Output the (x, y) coordinate of the center of the cell containing the given text.  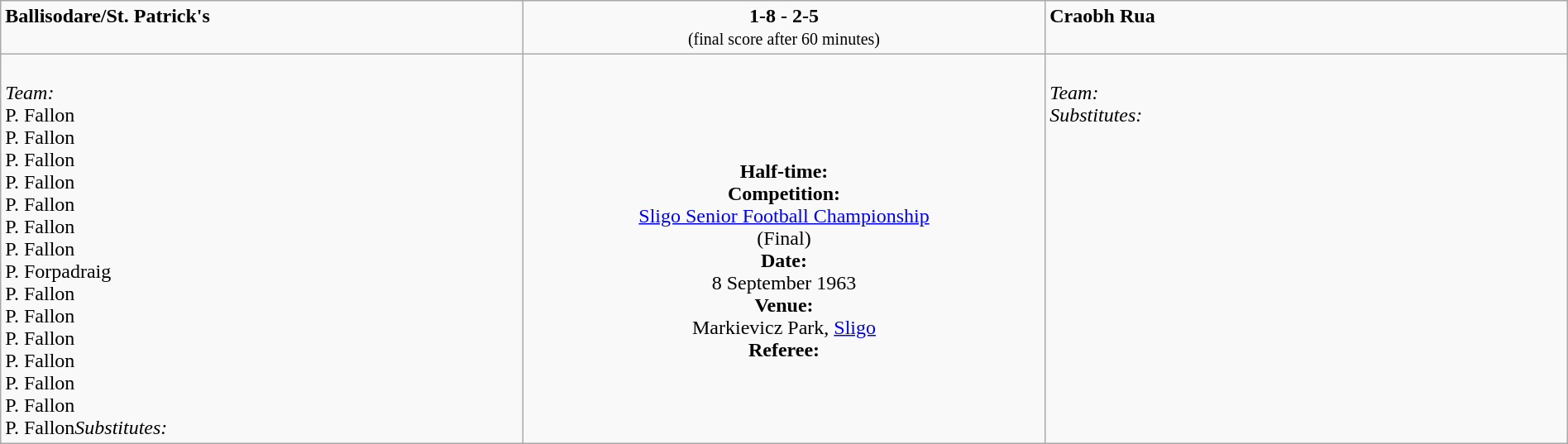
1-8 - 2-5(final score after 60 minutes) (784, 28)
Half-time:Competition:Sligo Senior Football Championship(Final)Date:8 September 1963Venue:Markievicz Park, SligoReferee: (784, 249)
Team: Substitutes: (1307, 249)
Craobh Rua (1307, 28)
Ballisodare/St. Patrick's (262, 28)
